Detect which cell encompasses the target text, then output its [x, y] center coordinate. 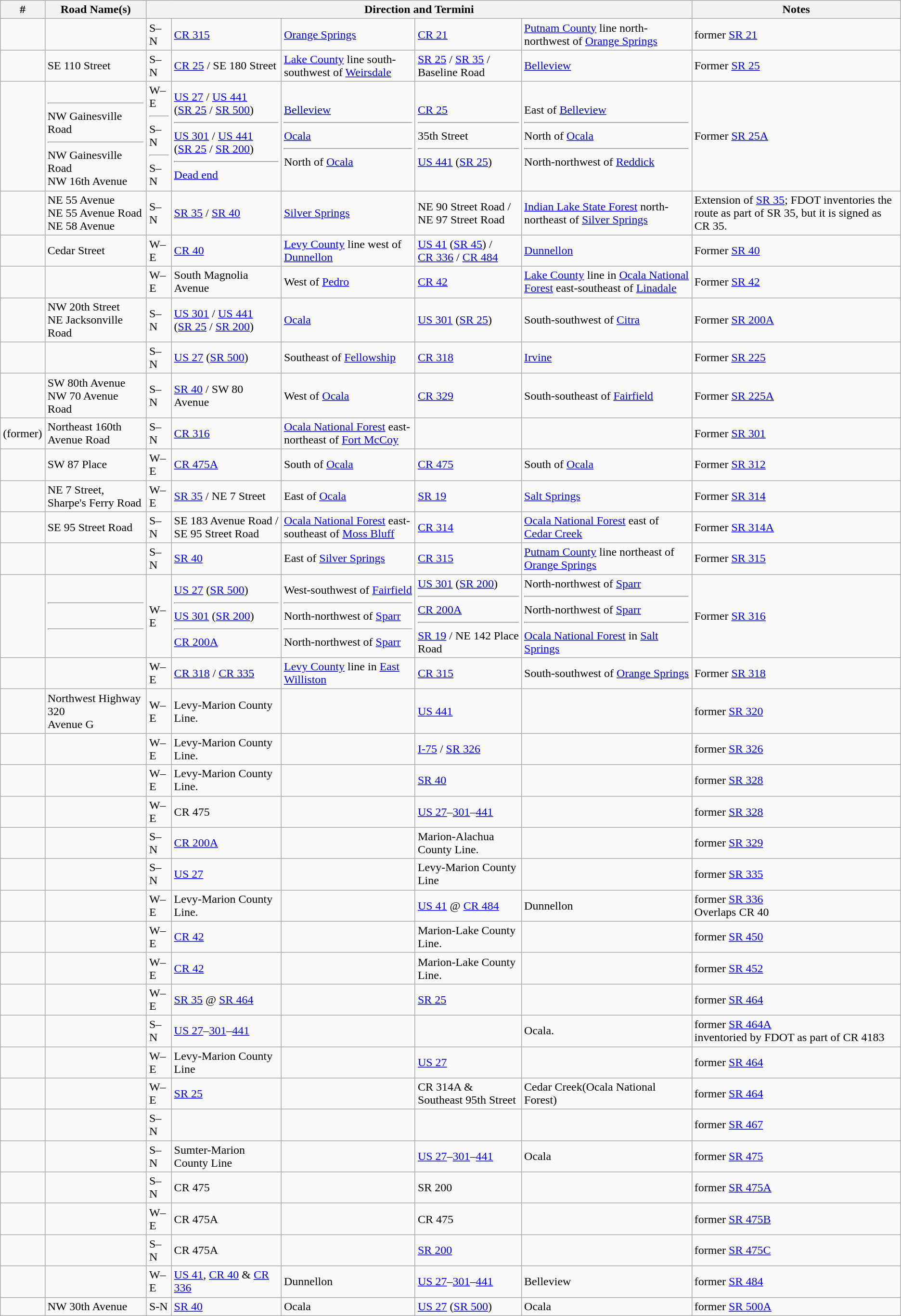
SW 87 Place [95, 464]
NW 30th Avenue [95, 1306]
# [23, 10]
Former SR 301 [796, 433]
BelleviewOcalaNorth of Ocala [348, 136]
Putnam County line northeast of Orange Springs [607, 559]
US 301 (SR 25) [468, 320]
(former) [23, 433]
SW 80th AvenueNW 70 Avenue Road [95, 395]
former SR 464Ainventoried by FDOT as part of CR 4183 [796, 1030]
US 27 (SR 500)US 301 (SR 200)CR 200A [226, 616]
CR 318 / CR 335 [226, 673]
Ocala. [607, 1030]
Cedar Street [95, 250]
Northeast 160th Avenue Road [95, 433]
Levy County line west of Dunnellon [348, 250]
SR 35 / SR 40 [226, 213]
SE 110 Street [95, 65]
former SR 475 [796, 1157]
former SR 475C [796, 1250]
former SR 320 [796, 711]
former SR 475A [796, 1187]
NW Gainesville RoadNW Gainesville RoadNW 16th Avenue [95, 136]
South-southeast of Fairfield [607, 395]
Marion-Alachua County Line. [468, 843]
SR 25 / SR 35 / Baseline Road [468, 65]
CR 329 [468, 395]
North-northwest of SparrNorth-northwest of SparrOcala National Forest in Salt Springs [607, 616]
former SR 336Overlaps CR 40 [796, 905]
Former SR 225 [796, 357]
NW 20th StreetNE Jacksonville Road [95, 320]
former SR 335 [796, 874]
W–ES–NS–N [159, 136]
Ocala National Forest east-southeast of Moss Bluff [348, 528]
Lake County line in Ocala National Forest east-southeast of Linadale [607, 282]
SR 19 [468, 496]
US 441 [468, 711]
NE 55 AvenueNE 55 Avenue RoadNE 58 Avenue [95, 213]
Lake County line south-southwest of Weirsdale [348, 65]
West of Ocala [348, 395]
former SR 450 [796, 937]
US 41, CR 40 & CR 336 [226, 1282]
Former SR 316 [796, 616]
Ocala National Forest east-northeast of Fort McCoy [348, 433]
West-southwest of FairfieldNorth-northwest of SparrNorth-northwest of Sparr [348, 616]
US 41 @ CR 484 [468, 905]
Salt Springs [607, 496]
CR 2535th StreetUS 441 (SR 25) [468, 136]
Former SR 314A [796, 528]
former SR 21 [796, 35]
NE 7 Street, Sharpe's Ferry Road [95, 496]
Former SR 312 [796, 464]
S-N [159, 1306]
US 27 / US 441 (SR 25 / SR 500)US 301 / US 441 (SR 25 / SR 200)Dead end [226, 136]
Orange Springs [348, 35]
East of BelleviewNorth of OcalaNorth-northwest of Reddick [607, 136]
NE 90 Street Road / NE 97 Street Road [468, 213]
Direction and Termini [419, 10]
I-75 / SR 326 [468, 749]
former SR 467 [796, 1125]
Ocala National Forest east of Cedar Creek [607, 528]
Indian Lake State Forest north-northeast of Silver Springs [607, 213]
Northwest Highway 320Avenue G [95, 711]
West of Pedro [348, 282]
Former SR 318 [796, 673]
Former SR 225A [796, 395]
Southeast of Fellowship [348, 357]
Sumter-Marion County Line [226, 1157]
East of Silver Springs [348, 559]
US 301 (SR 200)CR 200ASR 19 / NE 142 Place Road [468, 616]
Former SR 314 [796, 496]
SR 40 / SW 80 Avenue [226, 395]
Former SR 200A [796, 320]
Extension of SR 35; FDOT inventories the route as part of SR 35, but it is signed as CR 35. [796, 213]
Cedar Creek(Ocala National Forest) [607, 1094]
Silver Springs [348, 213]
SE 183 Avenue Road / SE 95 Street Road [226, 528]
Levy County line in East Williston [348, 673]
CR 314 [468, 528]
Irvine [607, 357]
CR 316 [226, 433]
Putnam County line north-northwest of Orange Springs [607, 35]
former SR 326 [796, 749]
former SR 500A [796, 1306]
SR 35 / NE 7 Street [226, 496]
South-southwest of Orange Springs [607, 673]
former SR 475B [796, 1219]
Former SR 40 [796, 250]
Former SR 42 [796, 282]
US 41 (SR 45) / CR 336 / CR 484 [468, 250]
SE 95 Street Road [95, 528]
former SR 329 [796, 843]
former SR 452 [796, 968]
Former SR 25 [796, 65]
CR 21 [468, 35]
CR 25 / SE 180 Street [226, 65]
South-southwest of Citra [607, 320]
former SR 484 [796, 1282]
Former SR 25A [796, 136]
Notes [796, 10]
East of Ocala [348, 496]
US 301 / US 441 (SR 25 / SR 200) [226, 320]
CR 314A & Southeast 95th Street [468, 1094]
Former SR 315 [796, 559]
Road Name(s) [95, 10]
SR 35 @ SR 464 [226, 1000]
CR 40 [226, 250]
CR 200A [226, 843]
South Magnolia Avenue [226, 282]
CR 318 [468, 357]
